Search for the cell housing the specified text and yield its [x, y] center coordinate. 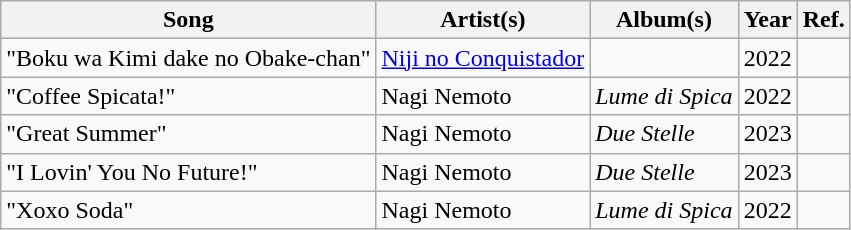
Year [768, 20]
"Boku wa Kimi dake no Obake-chan" [188, 58]
Album(s) [664, 20]
"I Lovin' You No Future!" [188, 172]
"Xoxo Soda" [188, 210]
"Coffee Spicata!" [188, 96]
Ref. [824, 20]
Niji no Conquistador [483, 58]
"Great Summer" [188, 134]
Artist(s) [483, 20]
Song [188, 20]
